Detect which cell encompasses the target text, then output its (x, y) center coordinate. 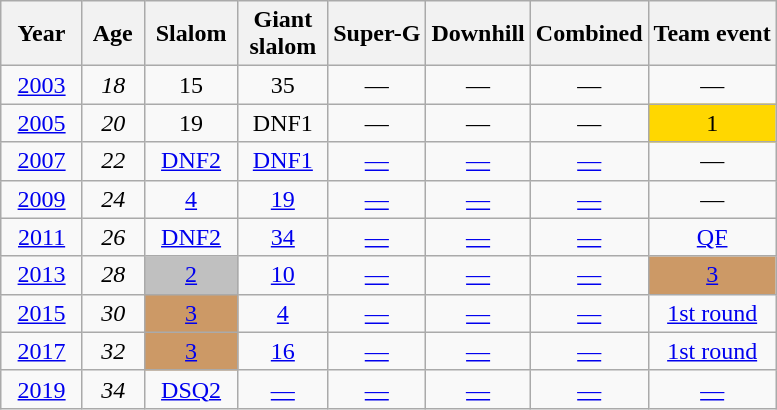
2003 (42, 85)
Team event (712, 34)
Year (42, 34)
28 (113, 275)
2009 (42, 199)
1 (712, 123)
10 (283, 275)
26 (113, 237)
30 (113, 313)
24 (113, 199)
Slalom (191, 34)
Super-G (377, 34)
Downhill (478, 34)
20 (113, 123)
DSQ2 (191, 389)
Giant slalom (283, 34)
2013 (42, 275)
22 (113, 161)
2015 (42, 313)
18 (113, 85)
35 (283, 85)
2007 (42, 161)
Age (113, 34)
2 (191, 275)
15 (191, 85)
32 (113, 351)
2005 (42, 123)
Combined (589, 34)
2011 (42, 237)
2019 (42, 389)
16 (283, 351)
2017 (42, 351)
QF (712, 237)
